Pinpoint the cell where the given text exists, returning its [x, y] midpoint coordinate. 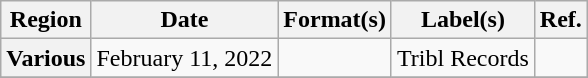
Label(s) [462, 20]
Format(s) [335, 20]
Various [46, 58]
Date [184, 20]
Tribl Records [462, 58]
Ref. [560, 20]
February 11, 2022 [184, 58]
Region [46, 20]
